For the text-containing cell, return its midpoint in (x, y) coordinate format. 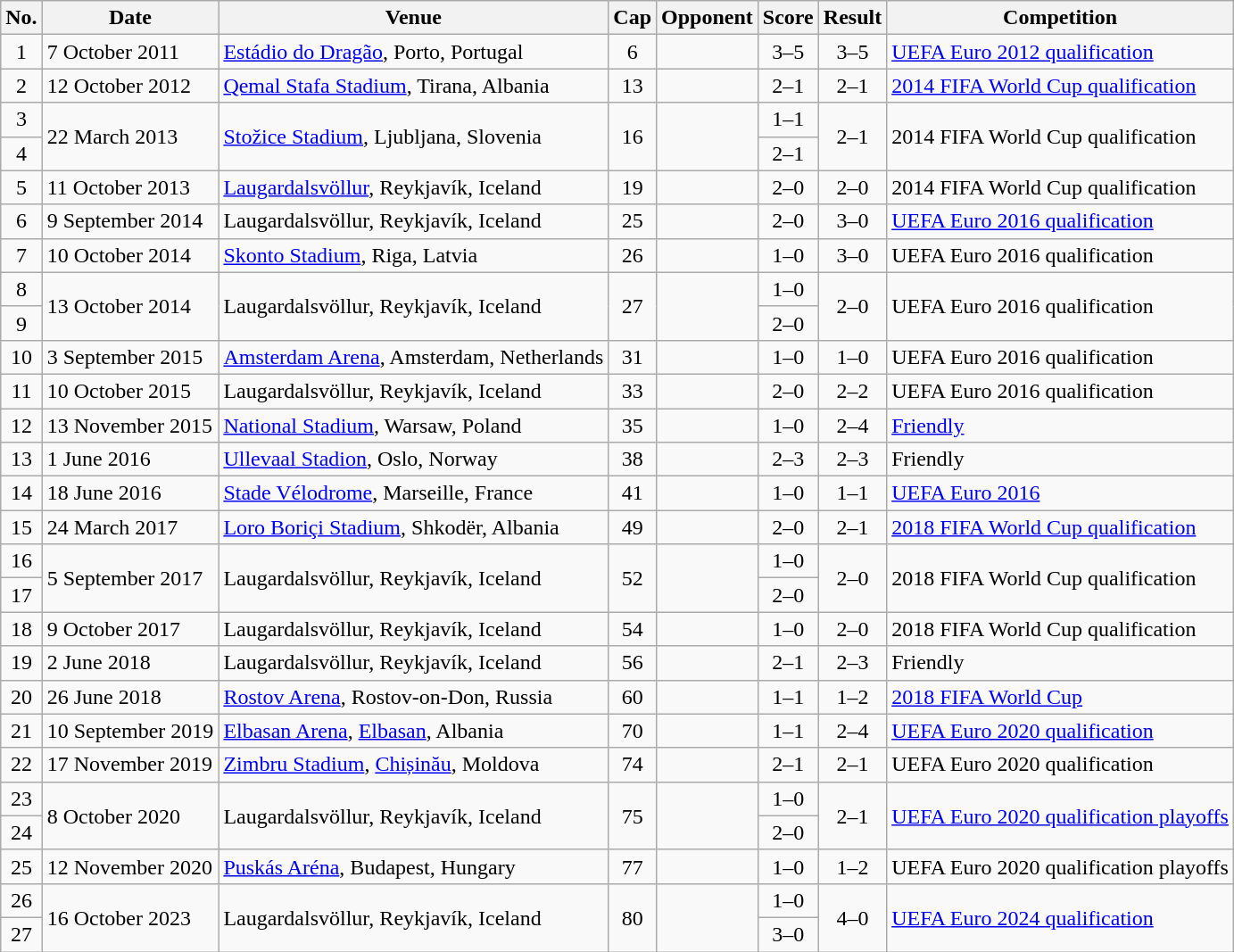
1 June 2016 (130, 459)
Rostov Arena, Rostov-on-Don, Russia (414, 697)
31 (633, 357)
9 October 2017 (130, 629)
UEFA Euro 2012 qualification (1060, 52)
33 (633, 391)
10 (21, 357)
Loro Boriçi Stadium, Shkodër, Albania (414, 527)
7 (21, 255)
Competition (1060, 18)
3 (21, 120)
11 October 2013 (130, 187)
35 (633, 426)
1 (21, 52)
54 (633, 629)
77 (633, 866)
26 June 2018 (130, 697)
2–2 (852, 391)
22 March 2013 (130, 137)
UEFA Euro 2024 qualification (1060, 917)
Ullevaal Stadion, Oslo, Norway (414, 459)
3 September 2015 (130, 357)
8 (21, 289)
38 (633, 459)
10 September 2019 (130, 731)
22 (21, 765)
Zimbru Stadium, Chișinău, Moldova (414, 765)
Stožice Stadium, Ljubljana, Slovenia (414, 137)
No. (21, 18)
Stade Vélodrome, Marseille, France (414, 493)
15 (21, 527)
Date (130, 18)
5 (21, 187)
14 (21, 493)
Qemal Stafa Stadium, Tirana, Albania (414, 86)
5 September 2017 (130, 578)
Opponent (708, 18)
16 October 2023 (130, 917)
13 October 2014 (130, 306)
24 March 2017 (130, 527)
17 November 2019 (130, 765)
National Stadium, Warsaw, Poland (414, 426)
2 (21, 86)
56 (633, 663)
Result (852, 18)
18 June 2016 (130, 493)
20 (21, 697)
4 (21, 153)
11 (21, 391)
12 (21, 426)
74 (633, 765)
Skonto Stadium, Riga, Latvia (414, 255)
Cap (633, 18)
2018 FIFA World Cup (1060, 697)
Estádio do Dragão, Porto, Portugal (414, 52)
70 (633, 731)
Amsterdam Arena, Amsterdam, Netherlands (414, 357)
8 October 2020 (130, 815)
23 (21, 799)
13 November 2015 (130, 426)
49 (633, 527)
2 June 2018 (130, 663)
4–0 (852, 917)
9 (21, 323)
41 (633, 493)
Venue (414, 18)
60 (633, 697)
UEFA Euro 2016 (1060, 493)
75 (633, 815)
52 (633, 578)
24 (21, 832)
10 October 2015 (130, 391)
Score (788, 18)
12 November 2020 (130, 866)
Elbasan Arena, Elbasan, Albania (414, 731)
7 October 2011 (130, 52)
10 October 2014 (130, 255)
17 (21, 595)
9 September 2014 (130, 221)
80 (633, 917)
18 (21, 629)
21 (21, 731)
12 October 2012 (130, 86)
Puskás Aréna, Budapest, Hungary (414, 866)
